Return the (X, Y) coordinate for the center point of the cell that contains the specified text.  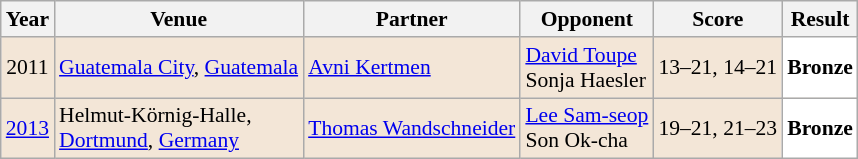
Avni Kertmen (412, 68)
Year (28, 19)
Result (820, 19)
Partner (412, 19)
Opponent (586, 19)
Helmut-Körnig-Halle,Dortmund, Germany (178, 128)
Thomas Wandschneider (412, 128)
2011 (28, 68)
Lee Sam-seop Son Ok-cha (586, 128)
Score (718, 19)
19–21, 21–23 (718, 128)
2013 (28, 128)
David Toupe Sonja Haesler (586, 68)
13–21, 14–21 (718, 68)
Guatemala City, Guatemala (178, 68)
Venue (178, 19)
